Return [x, y] of the center of cell containing provided text 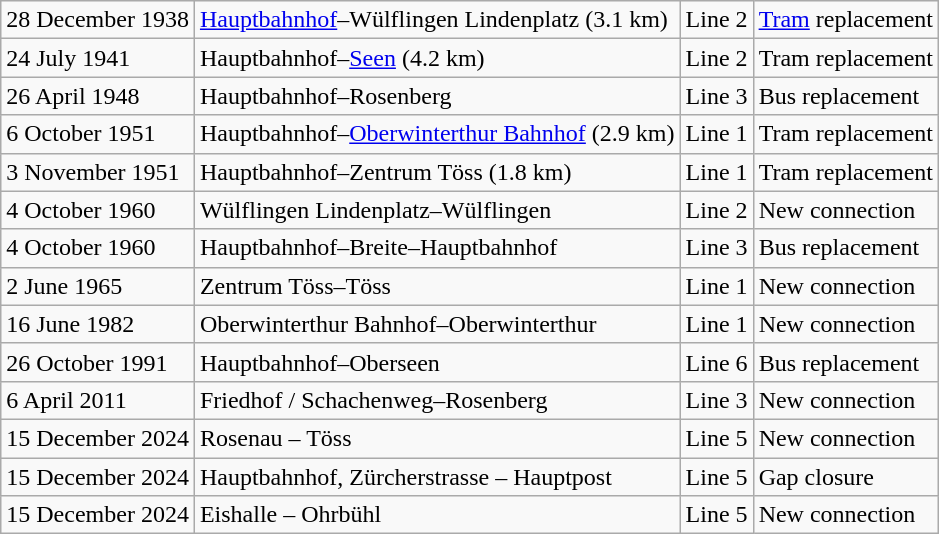
Friedhof / Schachenweg–Rosenberg [437, 400]
6 October 1951 [98, 134]
Hauptbahnhof–Oberwinterthur Bahnhof (2.9 km) [437, 134]
28 December 1938 [98, 20]
Rosenau – Töss [437, 438]
Hauptbahnhof–Seen (4.2 km) [437, 58]
6 April 2011 [98, 400]
24 July 1941 [98, 58]
Hauptbahnhof–Wülflingen Lindenplatz (3.1 km) [437, 20]
Hauptbahnhof–Rosenberg [437, 96]
Zentrum Töss–Töss [437, 286]
3 November 1951 [98, 172]
26 April 1948 [98, 96]
Hauptbahnhof–Oberseen [437, 362]
Eishalle – Ohrbühl [437, 515]
16 June 1982 [98, 324]
2 June 1965 [98, 286]
Hauptbahnhof–Breite–Hauptbahnhof [437, 248]
Hauptbahnhof–Zentrum Töss (1.8 km) [437, 172]
26 October 1991 [98, 362]
Hauptbahnhof, Zürcherstrasse – Hauptpost [437, 477]
Line 6 [716, 362]
Oberwinterthur Bahnhof–Oberwinterthur [437, 324]
Wülflingen Lindenplatz–Wülflingen [437, 210]
Gap closure [846, 477]
